Capture the cell that displays the provided text and extract its (x, y) central coordinate. 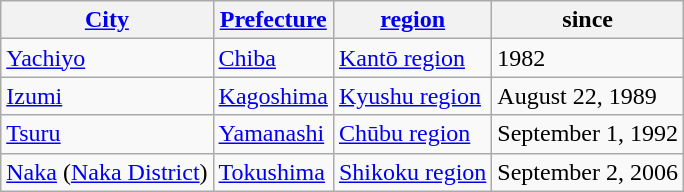
1982 (588, 58)
September 2, 2006 (588, 172)
since (588, 20)
Izumi (107, 96)
Kantō region (412, 58)
Kyushu region (412, 96)
August 22, 1989 (588, 96)
Naka (Naka District) (107, 172)
City (107, 20)
Yamanashi (273, 134)
Chiba (273, 58)
Kagoshima (273, 96)
Shikoku region (412, 172)
September 1, 1992 (588, 134)
Prefecture (273, 20)
region (412, 20)
Chūbu region (412, 134)
Tokushima (273, 172)
Tsuru (107, 134)
Yachiyo (107, 58)
